Identify which cell holds the provided text, then report its (x, y) central coordinate. 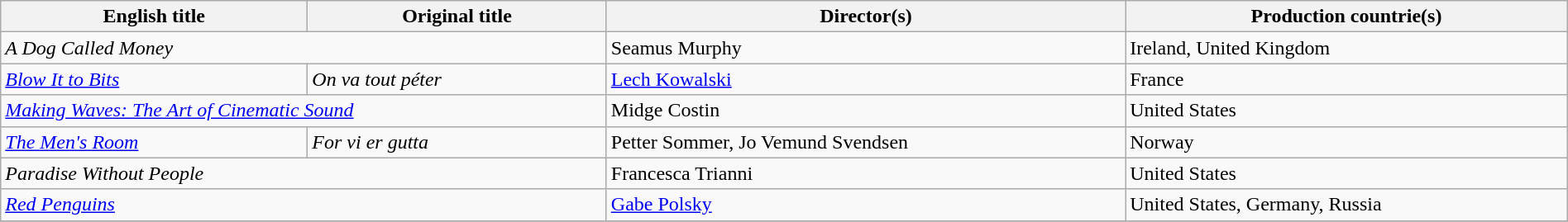
Ireland, United Kingdom (1346, 48)
Original title (457, 17)
Francesca Trianni (865, 173)
Gabe Polsky (865, 205)
Midge Costin (865, 111)
Norway (1346, 142)
Blow It to Bits (154, 79)
Director(s) (865, 17)
Making Waves: The Art of Cinematic Sound (304, 111)
France (1346, 79)
Seamus Murphy (865, 48)
Petter Sommer, Jo Vemund Svendsen (865, 142)
Production countrie(s) (1346, 17)
English title (154, 17)
On va tout péter (457, 79)
Lech Kowalski (865, 79)
Red Penguins (304, 205)
Paradise Without People (304, 173)
A Dog Called Money (304, 48)
United States, Germany, Russia (1346, 205)
For vi er gutta (457, 142)
The Men's Room (154, 142)
